For the text-containing cell, return its midpoint in [X, Y] coordinate format. 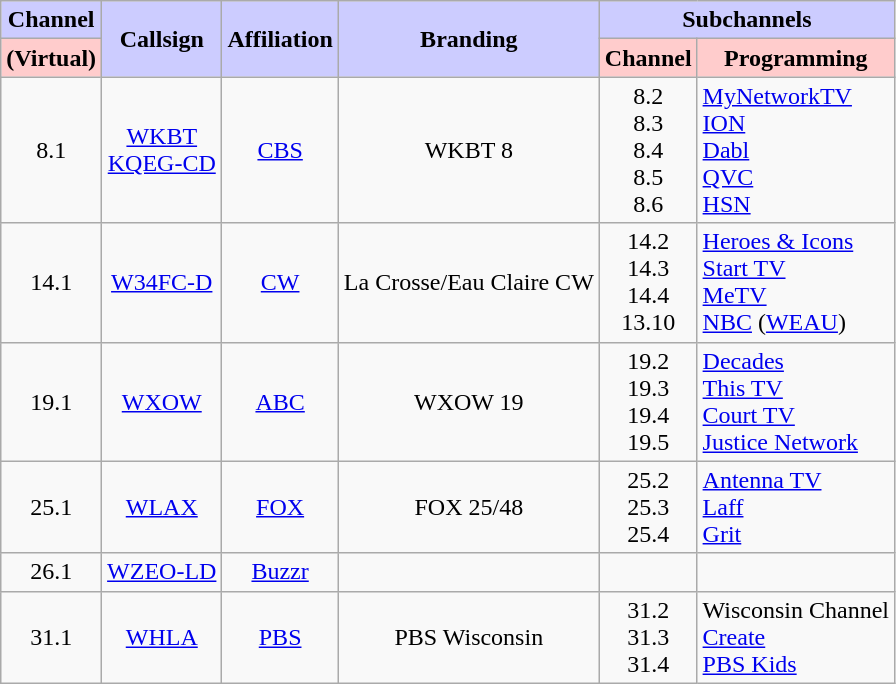
Antenna TVLaffGrit [796, 507]
8.28.38.48.58.6 [648, 150]
WKBTKQEG-CD [162, 150]
26.1 [52, 572]
WXOW [162, 402]
Subchannels [746, 20]
Affiliation [280, 39]
La Crosse/Eau Claire CW [468, 282]
Callsign [162, 39]
14.214.314.4 13.10 [648, 282]
Heroes & IconsStart TVMeTVNBC (WEAU) [796, 282]
Branding [468, 39]
25.1 [52, 507]
CW [280, 282]
WLAX [162, 507]
ABC [280, 402]
WZEO-LD [162, 572]
WKBT 8 [468, 150]
FOX [280, 507]
WXOW 19 [468, 402]
31.1 [52, 637]
Programming [796, 58]
W34FC-D [162, 282]
8.1 [52, 150]
31.231.331.4 [648, 637]
25.225.325.4 [648, 507]
DecadesThis TVCourt TVJustice Network [796, 402]
(Virtual) [52, 58]
FOX 25/48 [468, 507]
19.1 [52, 402]
MyNetworkTVIONDablQVCHSN [796, 150]
PBS [280, 637]
Buzzr [280, 572]
14.1 [52, 282]
Wisconsin ChannelCreatePBS Kids [796, 637]
19.219.319.419.5 [648, 402]
PBS Wisconsin [468, 637]
CBS [280, 150]
WHLA [162, 637]
